Pinpoint the cell where the given text exists, returning its [x, y] midpoint coordinate. 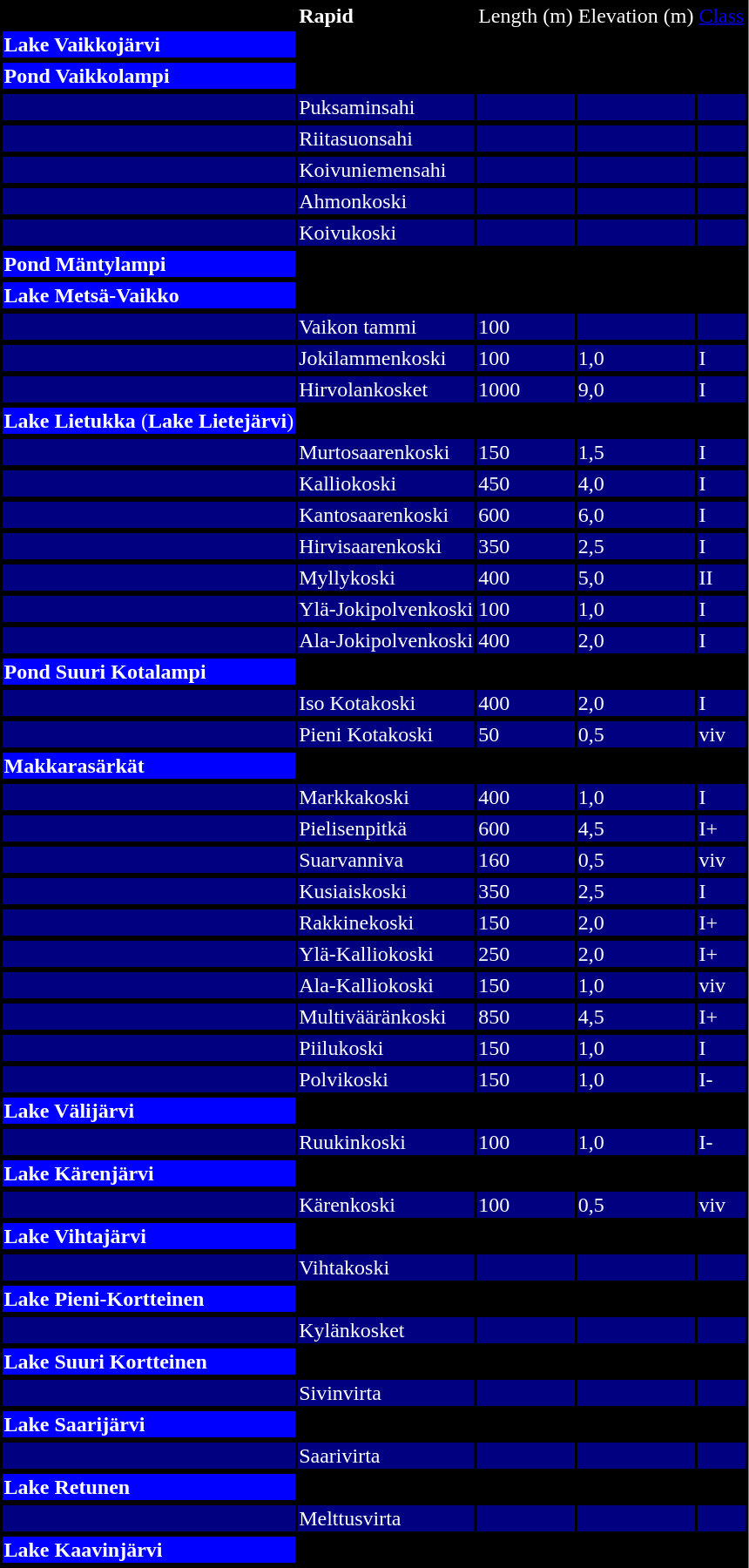
Riitasuonsahi [387, 139]
Kusiaiskoski [387, 891]
Koivuniemensahi [387, 170]
Lake Metsä-Vaikko [149, 295]
Multivääränkoski [387, 1017]
850 [526, 1017]
50 [526, 734]
Sivinvirta [387, 1393]
Kylänkosket [387, 1330]
Lake Välijärvi [149, 1111]
Hirvisaarenkoski [387, 546]
Pond Vaikkolampi [149, 76]
Piilukoski [387, 1048]
Ala-Jokipolvenkoski [387, 640]
Jokilammenkoski [387, 358]
Pielisenpitkä [387, 828]
Saarivirta [387, 1456]
9,0 [636, 389]
1,5 [636, 452]
Elevation (m) [636, 16]
Hirvolankosket [387, 389]
Ala-Kalliokoski [387, 985]
Pond Mäntylampi [149, 264]
Class [721, 16]
Vihtakoski [387, 1267]
Lake Saarijärvi [149, 1424]
Kantosaarenkoski [387, 515]
Iso Kotakoski [387, 703]
1000 [526, 389]
Suarvanniva [387, 860]
Vaikon tammi [387, 327]
Rapid [387, 16]
Polvikoski [387, 1079]
Pieni Kotakoski [387, 734]
Lake Suuri Kortteinen [149, 1362]
II [721, 578]
450 [526, 483]
Lake Pieni-Kortteinen [149, 1299]
Pond Suuri Kotalampi [149, 672]
Ruukinkoski [387, 1142]
Lake Vaikkojärvi [149, 44]
Makkarasärkät [149, 766]
Length (m) [526, 16]
Kärenkoski [387, 1205]
Kalliokoski [387, 483]
Ylä-Kalliokoski [387, 954]
Markkakoski [387, 797]
Puksaminsahi [387, 107]
Ahmonkoski [387, 201]
Ylä-Jokipolvenkoski [387, 609]
Lake Kärenjärvi [149, 1173]
6,0 [636, 515]
Koivukoski [387, 233]
Rakkinekoski [387, 923]
4,0 [636, 483]
Lake Kaavinjärvi [149, 1550]
5,0 [636, 578]
Lake Vihtajärvi [149, 1236]
Melttusvirta [387, 1518]
Lake Retunen [149, 1487]
Lake Lietukka (Lake Lietejärvi) [149, 421]
Myllykoski [387, 578]
250 [526, 954]
160 [526, 860]
Murtosaarenkoski [387, 452]
